Find where the given text appears and provide that cell's center as (X, Y) coordinate. 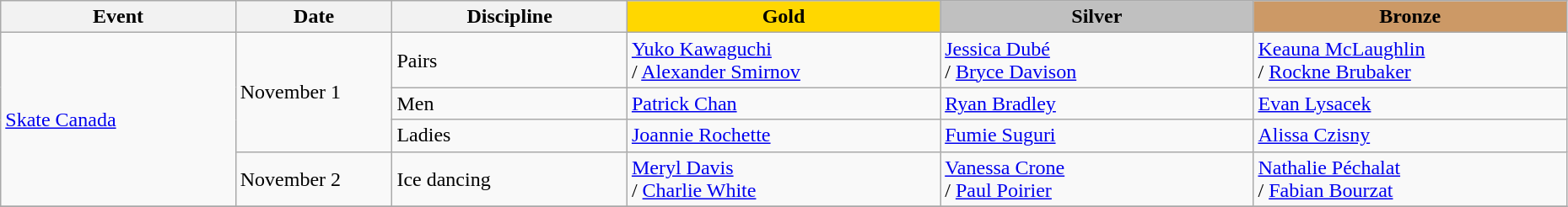
Skate Canada (118, 119)
Ryan Bradley (1097, 103)
Pairs (509, 61)
Patrick Chan (783, 103)
Bronze (1410, 17)
November 1 (314, 93)
Jessica Dubé / Bryce Davison (1097, 61)
Event (118, 17)
Joannie Rochette (783, 135)
Vanessa Crone / Paul Poirier (1097, 178)
Date (314, 17)
Yuko Kawaguchi / Alexander Smirnov (783, 61)
Gold (783, 17)
November 2 (314, 178)
Ladies (509, 135)
Nathalie Péchalat / Fabian Bourzat (1410, 178)
Fumie Suguri (1097, 135)
Men (509, 103)
Discipline (509, 17)
Keauna McLaughlin / Rockne Brubaker (1410, 61)
Ice dancing (509, 178)
Alissa Czisny (1410, 135)
Evan Lysacek (1410, 103)
Meryl Davis / Charlie White (783, 178)
Silver (1097, 17)
